Capture the cell that displays the provided text and extract its [x, y] central coordinate. 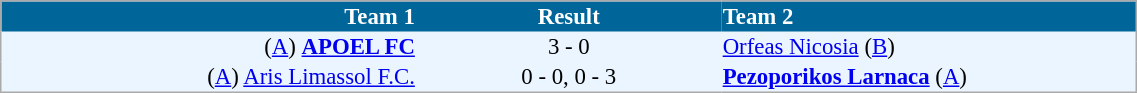
Team 1 [209, 16]
Result [568, 16]
Pezoporikos Larnaca (A) [929, 77]
0 - 0, 0 - 3 [568, 77]
Team 2 [929, 16]
(A) APOEL FC [209, 47]
(A) Aris Limassol F.C. [209, 77]
Orfeas Nicosia (B) [929, 47]
3 - 0 [568, 47]
